Pinpoint the cell where the given text exists, returning its [X, Y] midpoint coordinate. 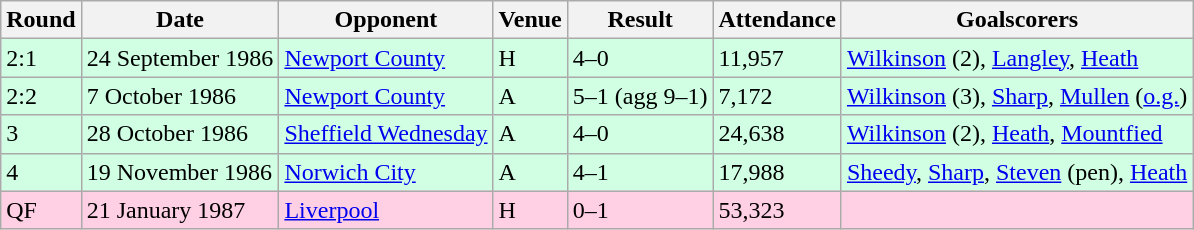
Opponent [386, 20]
Norwich City [386, 172]
7 October 1986 [180, 96]
28 October 1986 [180, 134]
17,988 [777, 172]
11,957 [777, 58]
21 January 1987 [180, 210]
Date [180, 20]
Goalscorers [1016, 20]
Wilkinson (2), Heath, Mountfied [1016, 134]
4–1 [640, 172]
2:1 [41, 58]
Attendance [777, 20]
Liverpool [386, 210]
2:2 [41, 96]
QF [41, 210]
Wilkinson (3), Sharp, Mullen (o.g.) [1016, 96]
24,638 [777, 134]
0–1 [640, 210]
53,323 [777, 210]
Venue [530, 20]
19 November 1986 [180, 172]
Sheedy, Sharp, Steven (pen), Heath [1016, 172]
4 [41, 172]
24 September 1986 [180, 58]
7,172 [777, 96]
Round [41, 20]
Wilkinson (2), Langley, Heath [1016, 58]
Result [640, 20]
Sheffield Wednesday [386, 134]
5–1 (agg 9–1) [640, 96]
3 [41, 134]
